Scan for the cell matching the given text and deliver its (X, Y) coordinate at center. 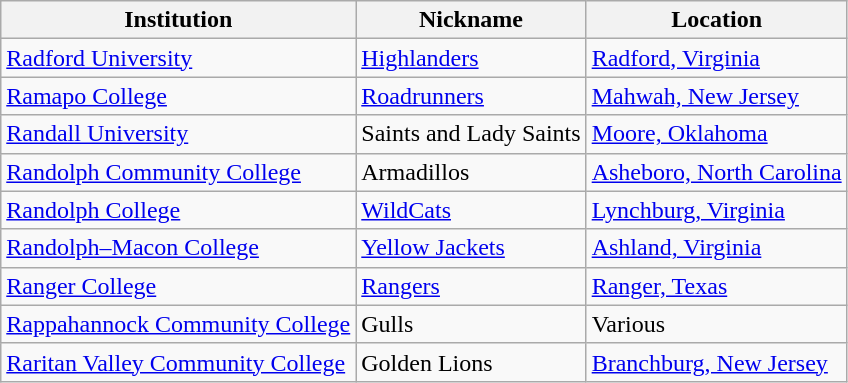
Branchburg, New Jersey (716, 362)
Location (716, 20)
Gulls (471, 324)
Ranger College (178, 286)
Yellow Jackets (471, 248)
Various (716, 324)
Randolph Community College (178, 172)
Radford, Virginia (716, 58)
Highlanders (471, 58)
Golden Lions (471, 362)
Rappahannock Community College (178, 324)
Asheboro, North Carolina (716, 172)
Nickname (471, 20)
Saints and Lady Saints (471, 134)
WildCats (471, 210)
Randolph–Macon College (178, 248)
Radford University (178, 58)
Institution (178, 20)
Randolph College (178, 210)
Rangers (471, 286)
Armadillos (471, 172)
Ramapo College (178, 96)
Lynchburg, Virginia (716, 210)
Roadrunners (471, 96)
Moore, Oklahoma (716, 134)
Raritan Valley Community College (178, 362)
Ashland, Virginia (716, 248)
Ranger, Texas (716, 286)
Randall University (178, 134)
Mahwah, New Jersey (716, 96)
